From the cell containing the given text, extract its center point as (X, Y) coordinate. 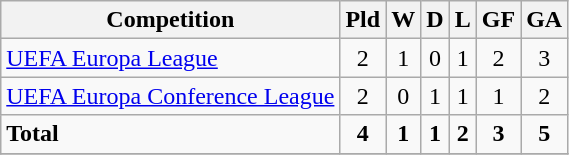
Competition (170, 20)
D (435, 20)
L (462, 20)
Total (170, 134)
W (404, 20)
4 (363, 134)
GA (544, 20)
UEFA Europa Conference League (170, 96)
UEFA Europa League (170, 58)
5 (544, 134)
GF (498, 20)
Pld (363, 20)
